Locate the cell with the specified text and output its (x, y) center coordinate. 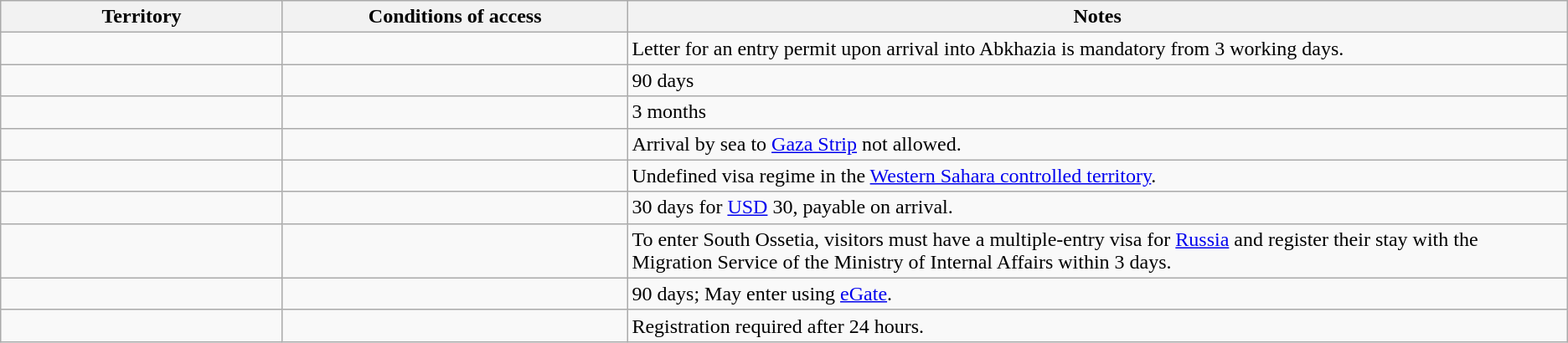
Territory (142, 17)
3 months (1097, 112)
Registration required after 24 hours. (1097, 325)
Letter for an entry permit upon arrival into Abkhazia is mandatory from 3 working days. (1097, 49)
Conditions of access (454, 17)
Undefined visa regime in the Western Sahara controlled territory. (1097, 176)
Arrival by sea to Gaza Strip not allowed. (1097, 144)
30 days for USD 30, payable on arrival. (1097, 207)
90 days; May enter using eGate. (1097, 294)
Notes (1097, 17)
90 days (1097, 80)
